Scan for the cell matching the given text and deliver its (x, y) coordinate at center. 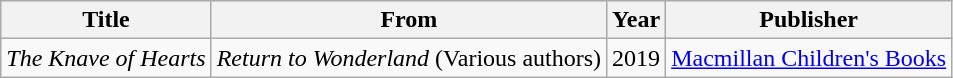
Publisher (809, 20)
2019 (636, 58)
Macmillan Children's Books (809, 58)
The Knave of Hearts (106, 58)
From (408, 20)
Title (106, 20)
Year (636, 20)
Return to Wonderland (Various authors) (408, 58)
